Detect which cell encompasses the target text, then output its [X, Y] center coordinate. 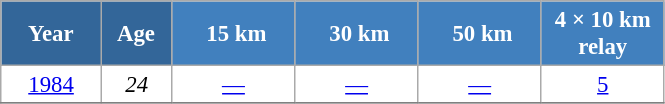
4 × 10 km relay [602, 34]
15 km [234, 34]
Age [136, 34]
Year [52, 34]
30 km [356, 34]
50 km [480, 34]
24 [136, 85]
1984 [52, 85]
5 [602, 85]
